Find where the given text appears and provide that cell's center as (X, Y) coordinate. 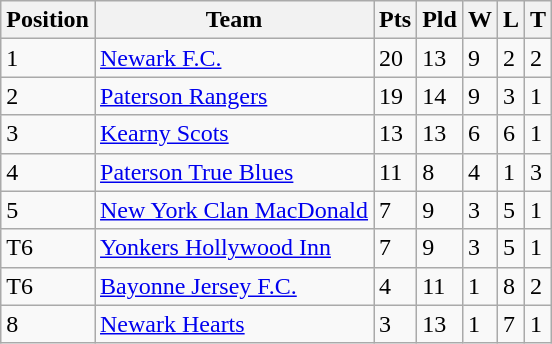
Newark F.C. (234, 58)
Team (234, 20)
Pts (396, 20)
20 (396, 58)
19 (396, 96)
Pld (440, 20)
New York Clan MacDonald (234, 210)
14 (440, 96)
Yonkers Hollywood Inn (234, 248)
Position (48, 20)
W (480, 20)
T (538, 20)
Paterson Rangers (234, 96)
L (510, 20)
Newark Hearts (234, 324)
Kearny Scots (234, 134)
Paterson True Blues (234, 172)
Bayonne Jersey F.C. (234, 286)
